Return the [X, Y] coordinate for the center point of the cell that contains the specified text.  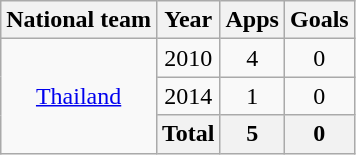
4 [252, 58]
National team [79, 20]
Apps [252, 20]
2010 [188, 58]
5 [252, 134]
2014 [188, 96]
Goals [319, 20]
Year [188, 20]
Thailand [79, 96]
Total [188, 134]
1 [252, 96]
